Extract the [x, y] coordinate from the center of the cell holding the provided text.  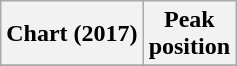
Peakposition [189, 34]
Chart (2017) [72, 34]
